Return the (X, Y) coordinate for the center point of the cell that contains the specified text.  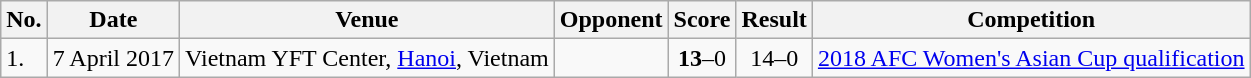
14–0 (774, 58)
Score (702, 20)
Vietnam YFT Center, Hanoi, Vietnam (368, 58)
1. (24, 58)
Venue (368, 20)
7 April 2017 (113, 58)
Date (113, 20)
Opponent (611, 20)
Result (774, 20)
No. (24, 20)
2018 AFC Women's Asian Cup qualification (1031, 58)
Competition (1031, 20)
13–0 (702, 58)
